Return the (x, y) coordinate for the center point of the cell that contains the specified text.  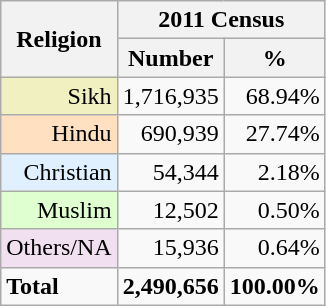
68.94% (274, 96)
% (274, 58)
Christian (59, 172)
15,936 (170, 248)
0.64% (274, 248)
0.50% (274, 210)
2,490,656 (170, 286)
27.74% (274, 134)
1,716,935 (170, 96)
690,939 (170, 134)
2.18% (274, 172)
Hindu (59, 134)
Total (59, 286)
Religion (59, 39)
54,344 (170, 172)
Number (170, 58)
100.00% (274, 286)
2011 Census (221, 20)
Others/NA (59, 248)
Muslim (59, 210)
12,502 (170, 210)
Sikh (59, 96)
